Determine the [X, Y] coordinate at the center of the cell enclosing the given text.  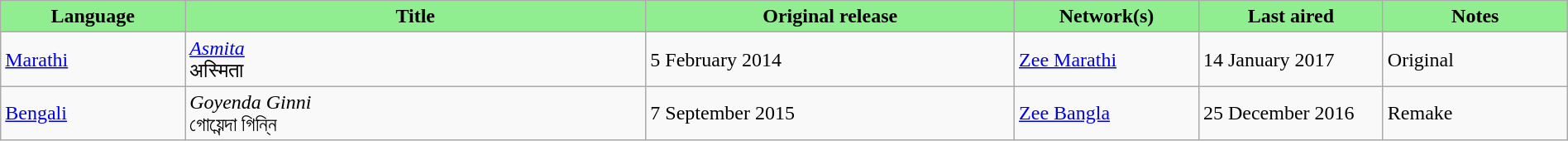
Goyenda Ginni গোয়েন্দা গিন্নি [415, 113]
Notes [1475, 17]
Zee Marathi [1107, 60]
Original [1475, 60]
Network(s) [1107, 17]
Last aired [1290, 17]
Marathi [93, 60]
Title [415, 17]
14 January 2017 [1290, 60]
Language [93, 17]
Zee Bangla [1107, 113]
Remake [1475, 113]
Asmita अस्मिता [415, 60]
Original release [830, 17]
5 February 2014 [830, 60]
25 December 2016 [1290, 113]
Bengali [93, 113]
7 September 2015 [830, 113]
